Determine the [X, Y] coordinate at the center of the cell enclosing the given text.  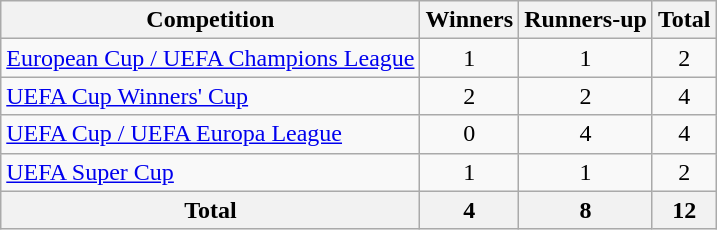
0 [470, 134]
Competition [210, 20]
UEFA Cup / UEFA Europa League [210, 134]
European Cup / UEFA Champions League [210, 58]
12 [684, 210]
Winners [470, 20]
Runners-up [586, 20]
UEFA Super Cup [210, 172]
UEFA Cup Winners' Cup [210, 96]
8 [586, 210]
